Detect which cell encompasses the target text, then output its (X, Y) center coordinate. 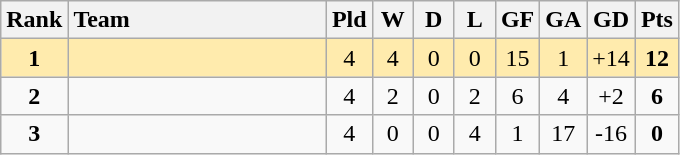
+2 (612, 96)
Rank (34, 20)
Pts (656, 20)
GD (612, 20)
L (474, 20)
-16 (612, 134)
GF (517, 20)
15 (517, 58)
W (392, 20)
12 (656, 58)
D (434, 20)
Pld (349, 20)
3 (34, 134)
GA (564, 20)
17 (564, 134)
Team (198, 20)
+14 (612, 58)
